Extract the (X, Y) coordinate from the center of the cell holding the provided text.  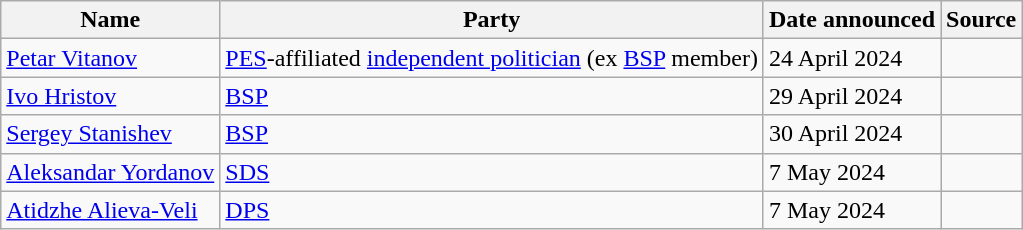
PES-affiliated independent politician (ex BSP member) (492, 58)
Source (982, 20)
SDS (492, 172)
Atidzhe Alieva-Veli (110, 210)
Party (492, 20)
Aleksandar Yordanov (110, 172)
Sergey Stanishev (110, 134)
Name (110, 20)
Ivo Hristov (110, 96)
29 April 2024 (852, 96)
Petar Vitanov (110, 58)
Date announced (852, 20)
30 April 2024 (852, 134)
DPS (492, 210)
24 April 2024 (852, 58)
